Locate the cell with the specified text and output its (X, Y) center coordinate. 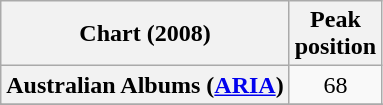
68 (335, 85)
Peakposition (335, 34)
Chart (2008) (145, 34)
Australian Albums (ARIA) (145, 85)
